Pinpoint the cell where the given text exists, returning its (X, Y) midpoint coordinate. 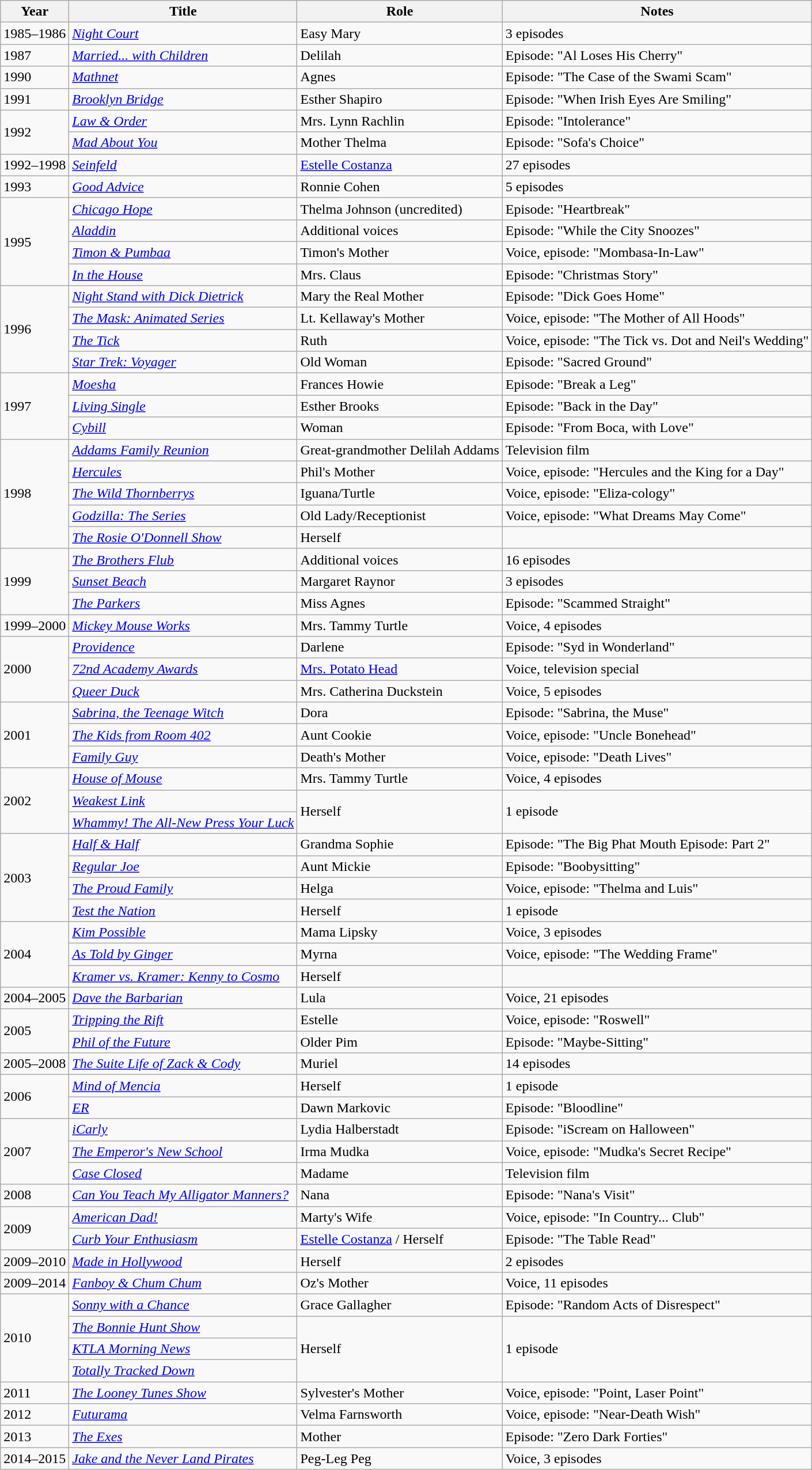
Episode: "Sacred Ground" (657, 362)
Mother Thelma (400, 143)
Episode: "The Table Read" (657, 1239)
Timon's Mother (400, 252)
Dawn Markovic (400, 1108)
Velma Farnsworth (400, 1415)
2000 (35, 669)
Family Guy (183, 757)
Title (183, 12)
Phil's Mother (400, 472)
2004–2005 (35, 998)
Episode: "Al Loses His Cherry" (657, 55)
Curb Your Enthusiasm (183, 1239)
1991 (35, 99)
Lt. Kellaway's Mother (400, 319)
2009–2010 (35, 1261)
Iguana/Turtle (400, 494)
Ronnie Cohen (400, 187)
Aladdin (183, 230)
Totally Tracked Down (183, 1371)
2003 (35, 877)
1987 (35, 55)
The Exes (183, 1437)
Year (35, 12)
Episode: "Boobysitting" (657, 866)
2009–2014 (35, 1283)
Mind of Mencia (183, 1086)
Estelle Costanza (400, 165)
Role (400, 12)
The Rosie O'Donnell Show (183, 537)
5 episodes (657, 187)
Weakest Link (183, 801)
The Brothers Flub (183, 559)
2012 (35, 1415)
Episode: "Dick Goes Home" (657, 297)
1993 (35, 187)
Ruth (400, 340)
The Parkers (183, 603)
Episode: "Random Acts of Disrespect" (657, 1305)
In the House (183, 275)
Timon & Pumbaa (183, 252)
The Mask: Animated Series (183, 319)
Good Advice (183, 187)
2008 (35, 1195)
Made in Hollywood (183, 1261)
Voice, episode: "Point, Laser Point" (657, 1393)
Episode: "From Boca, with Love" (657, 428)
Myrna (400, 954)
Voice, episode: "Uncle Bonehead" (657, 735)
Law & Order (183, 121)
Half & Half (183, 844)
Cybill (183, 428)
Frances Howie (400, 384)
Godzilla: The Series (183, 516)
Dora (400, 713)
Episode: "Back in the Day" (657, 406)
2011 (35, 1393)
Mrs. Lynn Rachlin (400, 121)
Episode: "Scammed Straight" (657, 603)
72nd Academy Awards (183, 669)
1997 (35, 406)
Kim Possible (183, 932)
Episode: "When Irish Eyes Are Smiling" (657, 99)
Dave the Barbarian (183, 998)
2006 (35, 1097)
Voice, episode: "The Mother of All Hoods" (657, 319)
2013 (35, 1437)
27 episodes (657, 165)
The Bonnie Hunt Show (183, 1327)
2004 (35, 954)
Episode: "Bloodline" (657, 1108)
Hercules (183, 472)
The Suite Life of Zack & Cody (183, 1064)
Mary the Real Mother (400, 297)
Sylvester's Mother (400, 1393)
Mathnet (183, 77)
Married... with Children (183, 55)
Voice, episode: "Eliza-cology" (657, 494)
Mad About You (183, 143)
Helga (400, 888)
2010 (35, 1338)
Star Trek: Voyager (183, 362)
Voice, episode: "Hercules and the King for a Day" (657, 472)
The Looney Tunes Show (183, 1393)
Old Lady/Receptionist (400, 516)
1998 (35, 494)
1996 (35, 329)
iCarly (183, 1130)
1990 (35, 77)
Episode: "Nana's Visit" (657, 1195)
Mrs. Claus (400, 275)
Mother (400, 1437)
Episode: "Sofa's Choice" (657, 143)
Test the Nation (183, 910)
The Kids from Room 402 (183, 735)
Lydia Halberstadt (400, 1130)
Thelma Johnson (uncredited) (400, 209)
2007 (35, 1151)
Darlene (400, 647)
Miss Agnes (400, 603)
Episode: "Maybe-Sitting" (657, 1042)
Voice, episode: "Death Lives" (657, 757)
Notes (657, 12)
Voice, 5 episodes (657, 691)
2001 (35, 735)
2 episodes (657, 1261)
Voice, 11 episodes (657, 1283)
Lula (400, 998)
Sabrina, the Teenage Witch (183, 713)
Old Woman (400, 362)
Voice, episode: "Thelma and Luis" (657, 888)
Nana (400, 1195)
Episode: "iScream on Halloween" (657, 1130)
Episode: "The Case of the Swami Scam" (657, 77)
KTLA Morning News (183, 1349)
1995 (35, 241)
The Wild Thornberrys (183, 494)
Voice, episode: "Roswell" (657, 1020)
Easy Mary (400, 33)
Episode: "Zero Dark Forties" (657, 1437)
Episode: "The Big Phat Mouth Episode: Part 2" (657, 844)
Marty's Wife (400, 1217)
Agnes (400, 77)
Addams Family Reunion (183, 450)
Muriel (400, 1064)
Providence (183, 647)
The Proud Family (183, 888)
Grace Gallagher (400, 1305)
Phil of the Future (183, 1042)
Voice, 21 episodes (657, 998)
1999–2000 (35, 625)
2002 (35, 801)
Seinfeld (183, 165)
Sonny with a Chance (183, 1305)
Episode: "Christmas Story" (657, 275)
Tripping the Rift (183, 1020)
2005 (35, 1031)
Episode: "Sabrina, the Muse" (657, 713)
Regular Joe (183, 866)
As Told by Ginger (183, 954)
Great-grandmother Delilah Addams (400, 450)
2005–2008 (35, 1064)
Kramer vs. Kramer: Kenny to Cosmo (183, 976)
Esther Brooks (400, 406)
Estelle (400, 1020)
Estelle Costanza / Herself (400, 1239)
Episode: "Heartbreak" (657, 209)
2014–2015 (35, 1458)
Can You Teach My Alligator Manners? (183, 1195)
Mickey Mouse Works (183, 625)
Night Stand with Dick Dietrick (183, 297)
1992–1998 (35, 165)
Madame (400, 1173)
American Dad! (183, 1217)
Voice, episode: "In Country... Club" (657, 1217)
Mrs. Catherina Duckstein (400, 691)
Older Pim (400, 1042)
Grandma Sophie (400, 844)
2009 (35, 1228)
Margaret Raynor (400, 581)
The Tick (183, 340)
Episode: "Syd in Wonderland" (657, 647)
14 episodes (657, 1064)
1992 (35, 132)
Futurama (183, 1415)
16 episodes (657, 559)
Episode: "While the City Snoozes" (657, 230)
The Emperor's New School (183, 1151)
Brooklyn Bridge (183, 99)
1999 (35, 581)
Voice, episode: "What Dreams May Come" (657, 516)
Oz's Mother (400, 1283)
Episode: "Intolerance" (657, 121)
Voice, television special (657, 669)
Mama Lipsky (400, 932)
Queer Duck (183, 691)
Fanboy & Chum Chum (183, 1283)
Sunset Beach (183, 581)
Aunt Cookie (400, 735)
ER (183, 1108)
Esther Shapiro (400, 99)
Whammy! The All-New Press Your Luck (183, 823)
Voice, episode: "Near-Death Wish" (657, 1415)
Irma Mudka (400, 1151)
Night Court (183, 33)
Aunt Mickie (400, 866)
Delilah (400, 55)
Voice, episode: "Mombasa-In-Law" (657, 252)
House of Mouse (183, 779)
1985–1986 (35, 33)
Voice, episode: "Mudka's Secret Recipe" (657, 1151)
Mrs. Potato Head (400, 669)
Moesha (183, 384)
Peg-Leg Peg (400, 1458)
Voice, episode: "The Tick vs. Dot and Neil's Wedding" (657, 340)
Chicago Hope (183, 209)
Living Single (183, 406)
Voice, episode: "The Wedding Frame" (657, 954)
Jake and the Never Land Pirates (183, 1458)
Case Closed (183, 1173)
Episode: "Break a Leg" (657, 384)
Woman (400, 428)
Death's Mother (400, 757)
